Determine the [x, y] coordinate at the center of the cell enclosing the given text.  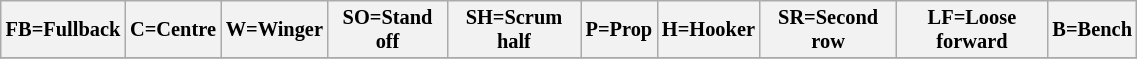
W=Winger [274, 29]
SO=Stand off [388, 29]
SH=Scrum half [514, 29]
LF=Loose forward [972, 29]
B=Bench [1092, 29]
P=Prop [619, 29]
H=Hooker [708, 29]
FB=Fullback [63, 29]
SR=Second row [828, 29]
C=Centre [173, 29]
